Scan for the cell matching the given text and deliver its (x, y) coordinate at center. 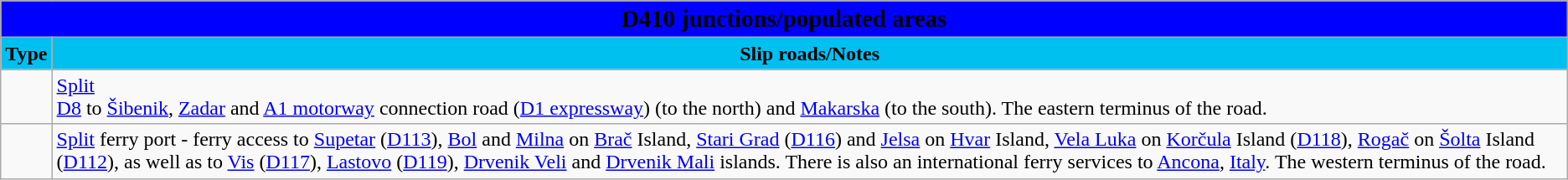
D410 junctions/populated areas (784, 19)
Slip roads/Notes (809, 54)
Type (27, 54)
